Identify which cell holds the provided text, then report its (x, y) central coordinate. 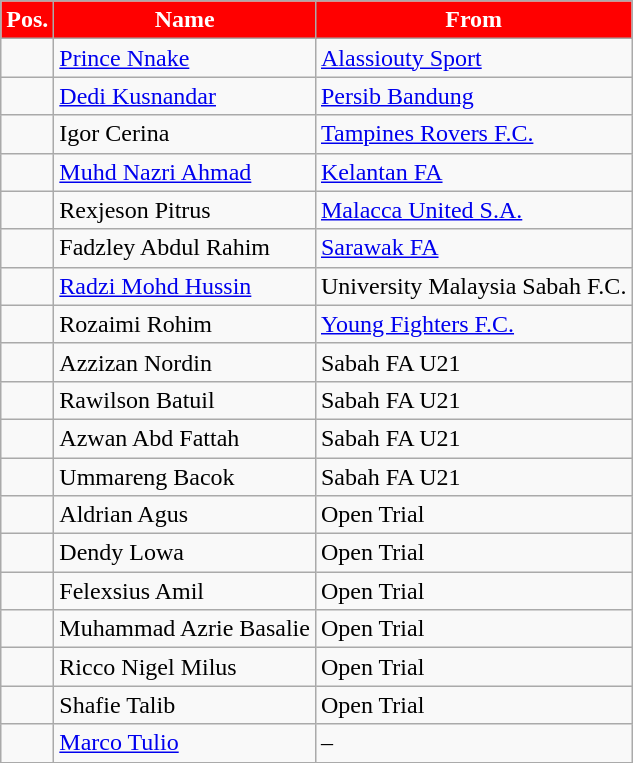
Prince Nnake (185, 58)
Name (185, 20)
Muhammad Azrie Basalie (185, 629)
Ricco Nigel Milus (185, 667)
Malacca United S.A. (473, 210)
Kelantan FA (473, 172)
Persib Bandung (473, 96)
Sarawak FA (473, 248)
Dedi Kusnandar (185, 96)
Shafie Talib (185, 705)
Rexjeson Pitrus (185, 210)
Alassiouty Sport (473, 58)
Muhd Nazri Ahmad (185, 172)
Young Fighters F.C. (473, 324)
University Malaysia Sabah F.C. (473, 286)
Rawilson Batuil (185, 400)
Ummareng Bacok (185, 477)
Rozaimi Rohim (185, 324)
Felexsius Amil (185, 591)
Marco Tulio (185, 743)
Aldrian Agus (185, 515)
Fadzley Abdul Rahim (185, 248)
Igor Cerina (185, 134)
Azwan Abd Fattah (185, 438)
Pos. (28, 20)
Radzi Mohd Hussin (185, 286)
Dendy Lowa (185, 553)
Azzizan Nordin (185, 362)
– (473, 743)
Tampines Rovers F.C. (473, 134)
From (473, 20)
